Output the (x, y) coordinate of the center of the cell containing the given text.  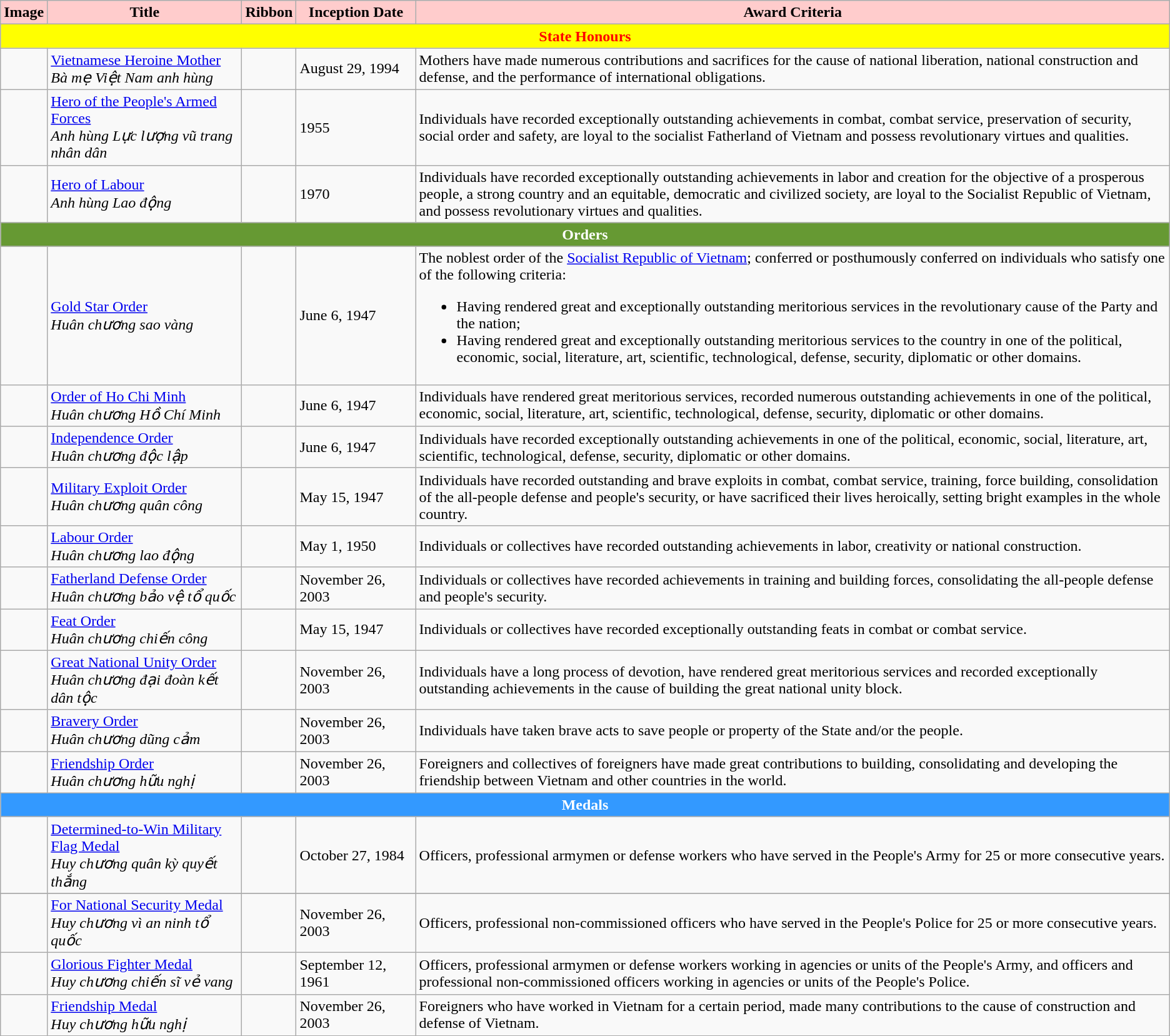
October 27, 1984 (356, 855)
Individuals or collectives have recorded exceptionally outstanding feats in combat or combat service. (792, 630)
Fatherland Defense OrderHuân chương bảo vệ tổ quốc (145, 588)
Orders (585, 234)
Officers, professional armymen or defense workers who have served in the People's Army for 25 or more consecutive years. (792, 855)
Individuals or collectives have recorded outstanding achievements in labor, creativity or national construction. (792, 546)
Vietnamese Heroine MotherBà mẹ Việt Nam anh hùng (145, 69)
1970 (356, 194)
Great National Unity OrderHuân chương đại đoàn kết dân tộc (145, 680)
Hero of the People's Armed ForcesAnh hùng Lực lượng vũ trang nhân dân (145, 128)
Image (24, 13)
Independence OrderHuân chương độc lập (145, 448)
Military Exploit OrderHuân chương quân công (145, 496)
Award Criteria (792, 13)
Glorious Fighter MedalHuy chương chiến sĩ vẻ vang (145, 973)
1955 (356, 128)
For National Security MedalHuy chương vì an ninh tổ quốc (145, 923)
Inception Date (356, 13)
August 29, 1994 (356, 69)
September 12, 1961 (356, 973)
Individuals or collectives have recorded achievements in training and building forces, consolidating the all-people defense and people's security. (792, 588)
Gold Star OrderHuân chương sao vàng (145, 315)
Hero of LabourAnh hùng Lao động (145, 194)
May 1, 1950 (356, 546)
Ribbon (269, 13)
Determined-to-Win Military Flag MedalHuy chương quân kỳ quyết thắng (145, 855)
Labour OrderHuân chương lao động (145, 546)
Friendship MedalHuy chương hữu nghị (145, 1015)
Individuals have taken brave acts to save people or property of the State and/or the people. (792, 730)
Bravery OrderHuân chương dũng cảm (145, 730)
State Honours (585, 36)
Friendship OrderHuân chương hữu nghị (145, 773)
Foreigners who have worked in Vietnam for a certain period, made many contributions to the cause of construction and defense of Vietnam. (792, 1015)
Medals (585, 805)
Feat OrderHuân chương chiến công (145, 630)
Title (145, 13)
Officers, professional non-commissioned officers who have served in the People's Police for 25 or more consecutive years. (792, 923)
Order of Ho Chi Minh Huân chương Hồ Chí Minh (145, 405)
